Pinpoint the cell where the given text exists, returning its (X, Y) midpoint coordinate. 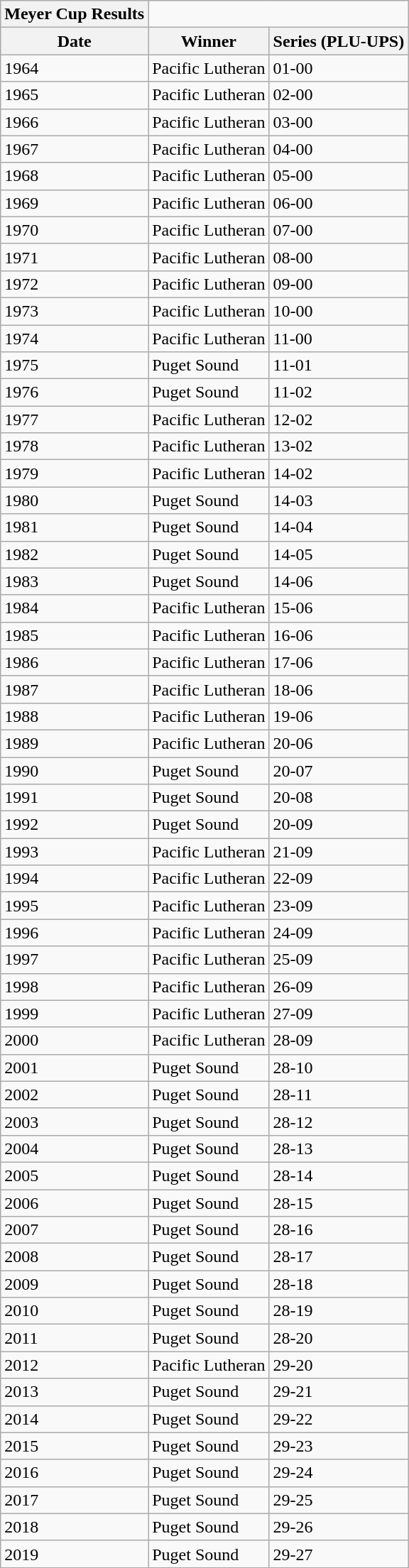
2002 (75, 1095)
Winner (209, 41)
12-02 (339, 420)
28-17 (339, 1257)
2003 (75, 1122)
05-00 (339, 176)
1967 (75, 149)
28-20 (339, 1338)
1978 (75, 446)
1981 (75, 527)
1995 (75, 906)
Date (75, 41)
1979 (75, 473)
2007 (75, 1230)
2005 (75, 1175)
2000 (75, 1041)
1966 (75, 122)
16-06 (339, 635)
09-00 (339, 284)
22-09 (339, 879)
1999 (75, 1014)
11-01 (339, 366)
1973 (75, 311)
17-06 (339, 662)
1997 (75, 960)
20-07 (339, 770)
28-10 (339, 1068)
20-06 (339, 743)
2015 (75, 1446)
1984 (75, 608)
1983 (75, 581)
1965 (75, 95)
1988 (75, 716)
1980 (75, 500)
28-12 (339, 1122)
1982 (75, 554)
11-00 (339, 339)
28-18 (339, 1284)
10-00 (339, 311)
1996 (75, 933)
28-16 (339, 1230)
15-06 (339, 608)
2011 (75, 1338)
28-15 (339, 1203)
03-00 (339, 122)
28-14 (339, 1175)
01-00 (339, 68)
Series (PLU-UPS) (339, 41)
2012 (75, 1365)
14-02 (339, 473)
1990 (75, 770)
13-02 (339, 446)
1985 (75, 635)
04-00 (339, 149)
2016 (75, 1473)
2019 (75, 1554)
2014 (75, 1419)
1977 (75, 420)
1994 (75, 879)
18-06 (339, 689)
1993 (75, 852)
1964 (75, 68)
14-05 (339, 554)
1998 (75, 987)
1989 (75, 743)
06-00 (339, 203)
2006 (75, 1203)
02-00 (339, 95)
07-00 (339, 230)
1968 (75, 176)
29-27 (339, 1554)
1976 (75, 393)
1987 (75, 689)
08-00 (339, 257)
24-09 (339, 933)
27-09 (339, 1014)
1992 (75, 825)
21-09 (339, 852)
1970 (75, 230)
25-09 (339, 960)
23-09 (339, 906)
28-11 (339, 1095)
1974 (75, 339)
14-06 (339, 581)
28-09 (339, 1041)
29-25 (339, 1500)
2001 (75, 1068)
2013 (75, 1392)
20-09 (339, 825)
29-23 (339, 1446)
1972 (75, 284)
1986 (75, 662)
1969 (75, 203)
1975 (75, 366)
29-20 (339, 1365)
2010 (75, 1311)
29-24 (339, 1473)
19-06 (339, 716)
29-21 (339, 1392)
28-13 (339, 1148)
26-09 (339, 987)
2017 (75, 1500)
29-26 (339, 1527)
1991 (75, 798)
29-22 (339, 1419)
11-02 (339, 393)
Meyer Cup Results (75, 14)
14-03 (339, 500)
28-19 (339, 1311)
20-08 (339, 798)
2009 (75, 1284)
1971 (75, 257)
2008 (75, 1257)
2018 (75, 1527)
14-04 (339, 527)
2004 (75, 1148)
